Extract the (X, Y) coordinate from the center of the cell holding the provided text.  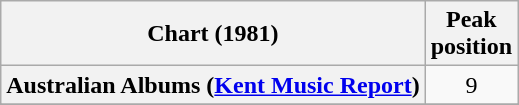
Chart (1981) (213, 34)
Australian Albums (Kent Music Report) (213, 85)
9 (471, 85)
Peakposition (471, 34)
